Detect which cell encompasses the target text, then output its [x, y] center coordinate. 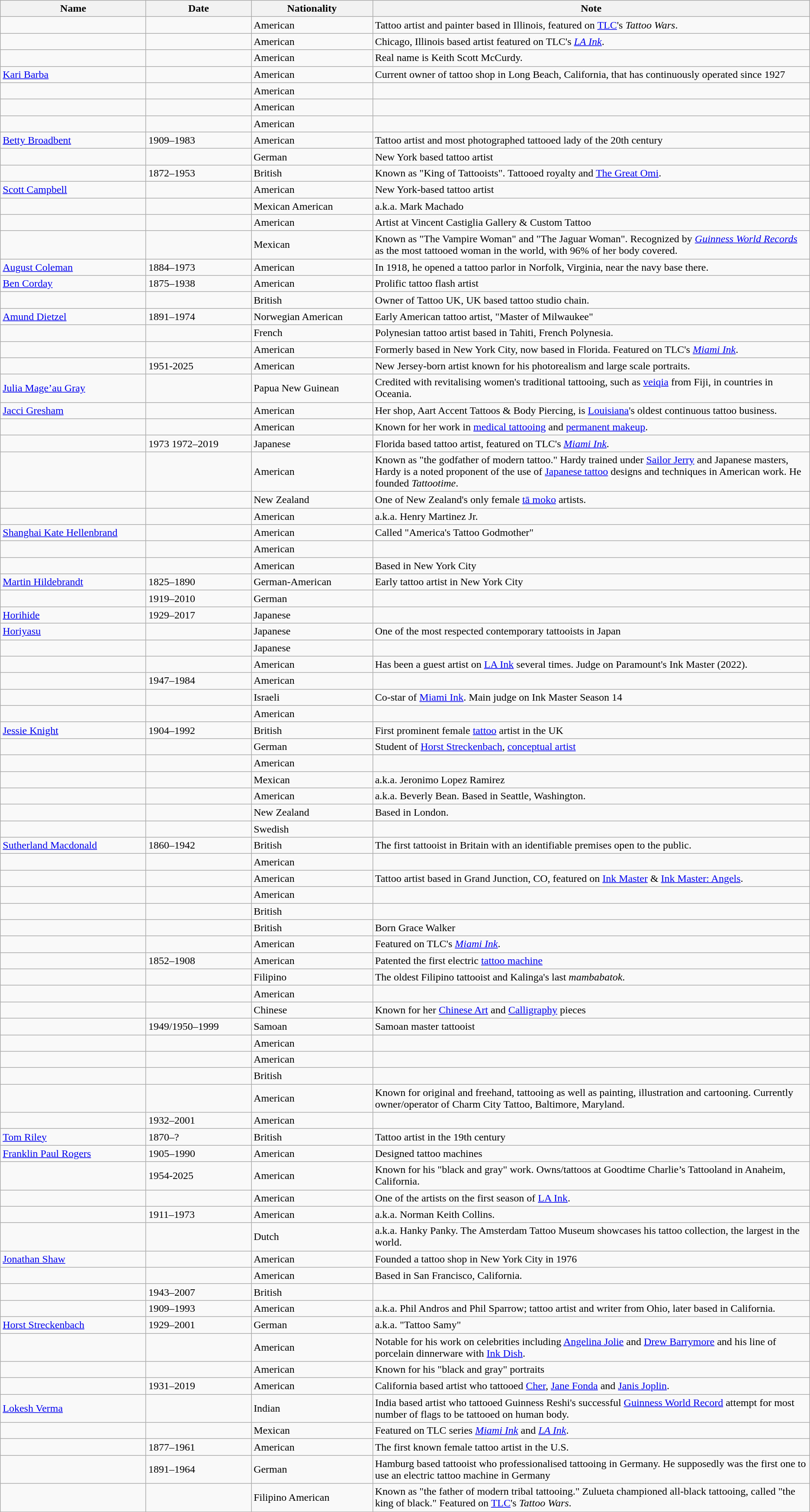
1943–2007 [198, 1292]
Formerly based in New York City, now based in Florida. Featured on TLC's Miami Ink. [591, 349]
Filipino American [312, 1497]
Horst Streckenbach [74, 1325]
Scott Campbell [74, 189]
One of the artists on the first season of LA Ink. [591, 1198]
Samoan [312, 1026]
1949/1950–1999 [198, 1026]
1904–1992 [198, 730]
1947–1984 [198, 681]
One of New Zealand's only female tā moko artists. [591, 500]
Known for her work in medical tattooing and permanent makeup. [591, 427]
California based artist who tattooed Cher, Jane Fonda and Janis Joplin. [591, 1386]
1973 1972–2019 [198, 443]
1825–1890 [198, 582]
Polynesian tattoo artist based in Tahiti, French Polynesia. [591, 333]
Known for her Chinese Art and Calligraphy pieces [591, 1010]
Date [198, 9]
1872–1953 [198, 173]
Based in London. [591, 813]
Horihide [74, 615]
Julia Mage’au Gray [74, 388]
1877–1961 [198, 1447]
Nationality [312, 9]
Mexican American [312, 206]
1891–1974 [198, 317]
Franklin Paul Rogers [74, 1153]
a.k.a. Jeronimo Lopez Ramirez [591, 780]
Kari Barba [74, 74]
Jacci Gresham [74, 410]
Designed tattoo machines [591, 1153]
1884–1973 [198, 267]
Founded a tattoo shop in New York City in 1976 [591, 1259]
New York-based tattoo artist [591, 189]
Chinese [312, 1010]
One of the most respected contemporary tattooists in Japan [591, 631]
1875–1938 [198, 284]
Featured on TLC's Miami Ink. [591, 944]
Israeli [312, 697]
Martin Hildebrandt [74, 582]
Notable for his work on celebrities including Angelina Jolie and Drew Barrymore and his line of porcelain dinnerware with Ink Dish. [591, 1347]
The first known female tattoo artist in the U.S. [591, 1447]
New Jersey-born artist known for his photorealism and large scale portraits. [591, 366]
Jessie Knight [74, 730]
Featured on TLC series Miami Ink and LA Ink. [591, 1431]
Called "America's Tattoo Godmother" [591, 533]
Hamburg based tattooist who professionalised tattooing in Germany. He supposedly was the first one to use an electric tattoo machine in Germany [591, 1470]
Born Grace Walker [591, 928]
1891–1964 [198, 1470]
a.k.a. Norman Keith Collins. [591, 1214]
Papua New Guinean [312, 388]
1852–1908 [198, 961]
1870–? [198, 1137]
Note [591, 9]
a.k.a. Hanky Panky. The Amsterdam Tattoo Museum showcases his tattoo collection, the largest in the world. [591, 1237]
1909–1993 [198, 1308]
Has been a guest artist on LA Ink several times. Judge on Paramount's Ink Master (2022). [591, 664]
Ben Corday [74, 284]
a.k.a. Beverly Bean. Based in Seattle, Washington. [591, 796]
Current owner of tattoo shop in Long Beach, California, that has continuously operated since 1927 [591, 74]
Credited with revitalising women's traditional tattooing, such as veiqia from Fiji, in countries in Oceania. [591, 388]
Tattoo artist and painter based in Illinois, featured on TLC's Tattoo Wars. [591, 25]
The first tattooist in Britain with an identifiable premises open to the public. [591, 846]
Real name is Keith Scott McCurdy. [591, 58]
Florida based tattoo artist, featured on TLC's Miami Ink. [591, 443]
Swedish [312, 829]
Samoan master tattooist [591, 1026]
Her shop, Aart Accent Tattoos & Body Piercing, is Louisiana's oldest continuous tattoo business. [591, 410]
Jonathan Shaw [74, 1259]
Known as "King of Tattooists". Tattooed royalty and The Great Omi. [591, 173]
Shanghai Kate Hellenbrand [74, 533]
Betty Broadbent [74, 140]
Name [74, 9]
Sutherland Macdonald [74, 846]
German-American [312, 582]
Known for his "black and gray" work. Owns/tattoos at Goodtime Charlie’s Tattooland in Anaheim, California. [591, 1176]
French [312, 333]
Indian [312, 1408]
Early tattoo artist in New York City [591, 582]
Based in New York City [591, 566]
1909–1983 [198, 140]
Known for his "black and gray" portraits [591, 1370]
a.k.a. "Tattoo Samy" [591, 1325]
India based artist who tattooed Guinness Reshi's successful Guinness World Record attempt for most number of flags to be tattooed on human body. [591, 1408]
Dutch [312, 1237]
Tattoo artist based in Grand Junction, CO, featured on Ink Master & Ink Master: Angels. [591, 878]
Lokesh Verma [74, 1408]
1931–2019 [198, 1386]
a.k.a. Mark Machado [591, 206]
Filipino [312, 977]
1929–2001 [198, 1325]
First prominent female tattoo artist in the UK [591, 730]
Known as "the father of modern tribal tattooing." Zulueta championed all-black tattooing, called "the king of black." Featured on TLC's Tattoo Wars. [591, 1497]
1905–1990 [198, 1153]
In 1918, he opened a tattoo parlor in Norfolk, Virginia, near the navy base there. [591, 267]
Tattoo artist in the 19th century [591, 1137]
1860–1942 [198, 846]
a.k.a. Phil Andros and Phil Sparrow; tattoo artist and writer from Ohio, later based in California. [591, 1308]
Early American tattoo artist, "Master of Milwaukee" [591, 317]
1929–2017 [198, 615]
1932–2001 [198, 1121]
New York based tattoo artist [591, 157]
Patented the first electric tattoo machine [591, 961]
Student of Horst Streckenbach, conceptual artist [591, 746]
The oldest Filipino tattooist and Kalinga's last mambabatok. [591, 977]
Prolific tattoo flash artist [591, 284]
1951-2025 [198, 366]
Owner of Tattoo UK, UK based tattoo studio chain. [591, 300]
Tom Riley [74, 1137]
a.k.a. Henry Martinez Jr. [591, 516]
Tattoo artist and most photographed tattooed lady of the 20th century [591, 140]
Horiyasu [74, 631]
Co-star of Miami Ink. Main judge on Ink Master Season 14 [591, 697]
Based in San Francisco, California. [591, 1275]
1919–2010 [198, 599]
Chicago, Illinois based artist featured on TLC's LA Ink. [591, 42]
1954-2025 [198, 1176]
August Coleman [74, 267]
Amund Dietzel [74, 317]
Artist at Vincent Castiglia Gallery & Custom Tattoo [591, 223]
Norwegian American [312, 317]
1911–1973 [198, 1214]
